Determine the [X, Y] coordinate at the center of the cell enclosing the given text.  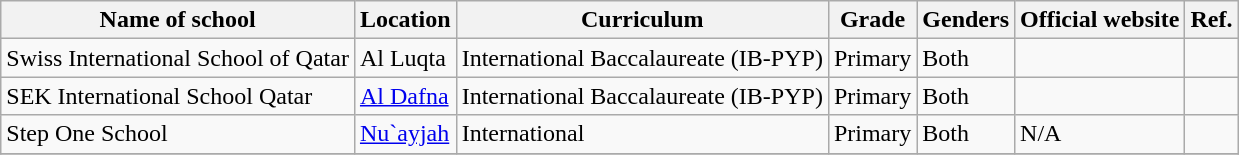
Grade [872, 20]
Al Luqta [405, 58]
Al Dafna [405, 96]
SEK International School Qatar [178, 96]
Genders [966, 20]
Nu`ayjah [405, 134]
Swiss International School of Qatar [178, 58]
Ref. [1212, 20]
Name of school [178, 20]
Curriculum [642, 20]
N/A [1100, 134]
Official website [1100, 20]
Location [405, 20]
International [642, 134]
Step One School [178, 134]
